Search for the cell housing the specified text and yield its [x, y] center coordinate. 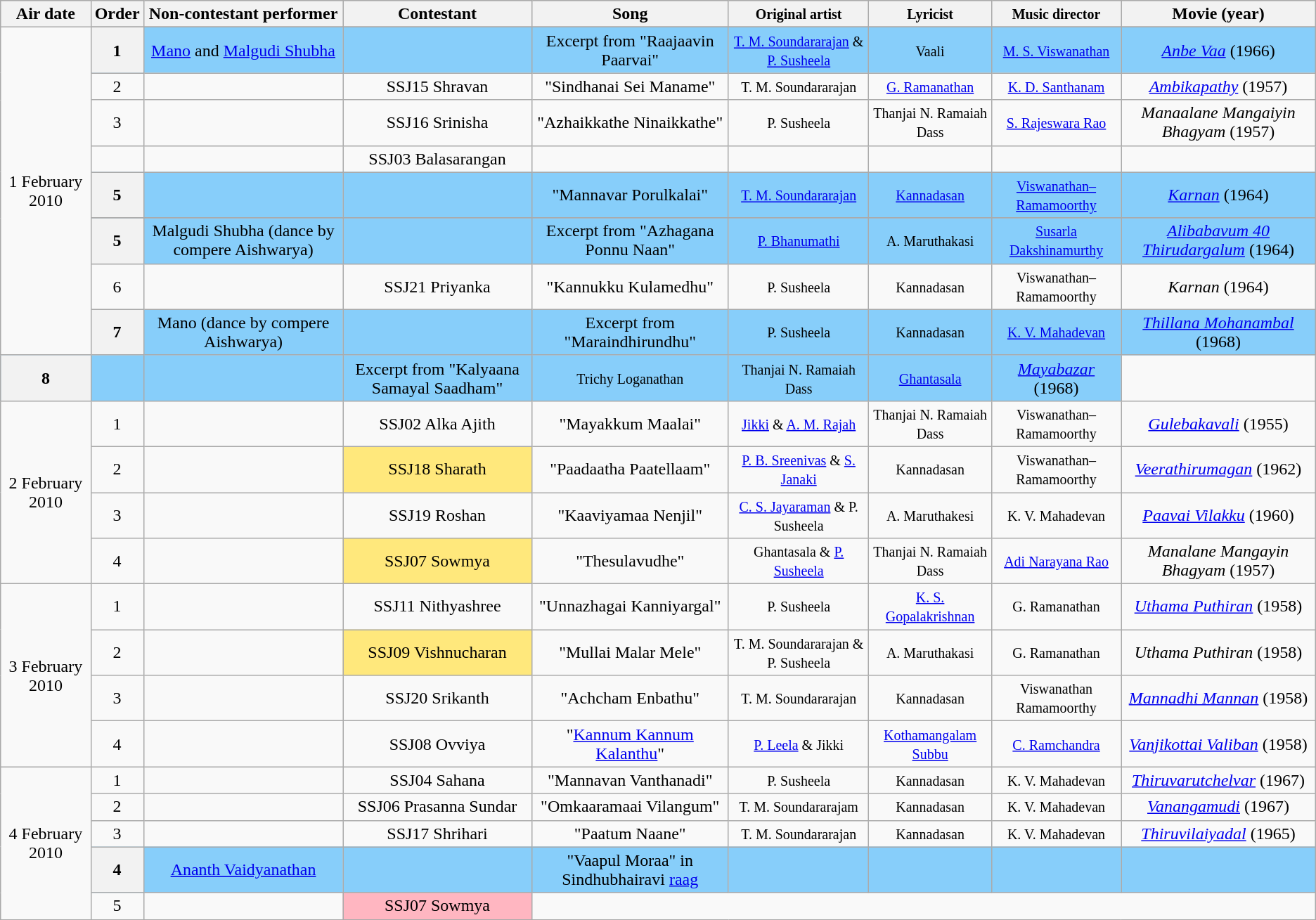
Trichy Loganathan [630, 378]
"Azhaikkathe Ninaikkathe" [630, 122]
"Mayakkum Maalai" [630, 423]
Ghantasala & P. Susheela [799, 561]
Ambikapathy (1957) [1218, 86]
"Kaaviyamaa Nenjil" [630, 514]
Alibabavum 40 Thirudargalum (1964) [1218, 240]
"Mannavar Porulkalai" [630, 195]
SSJ06 Prasanna Sundar [437, 807]
"Unnazhagai Kanniyargal" [630, 607]
Veerathirumagan (1962) [1218, 469]
Order [117, 14]
A. Maruthakesi [930, 514]
Ghantasala [930, 378]
Thiruvarutchelvar (1967) [1218, 780]
2 February 2010 [46, 492]
SSJ17 Shrihari [437, 834]
Non-contestant performer [243, 14]
Excerpt from "Maraindhirundhu" [630, 332]
"Omkaaramaai Vilangum" [630, 807]
"Vaapul Moraa" in Sindhubhairavi raag [630, 870]
Thillana Mohanambal (1968) [1218, 332]
Vanjikottai Valiban (1958) [1218, 744]
Mayabazar (1968) [1056, 378]
Contestant [437, 14]
Mano and Malgudi Shubha [243, 51]
SSJ16 Srinisha [437, 122]
K. S. Gopalakrishnan [930, 607]
"Paadaatha Paatellaam" [630, 469]
Mano (dance by compere Aishwarya) [243, 332]
Original artist [799, 14]
"Kannukku Kulamedhu" [630, 287]
7 [117, 332]
Ananth Vaidyanathan [243, 870]
Manaalane Mangaiyin Bhagyam (1957) [1218, 122]
SSJ20 Srikanth [437, 699]
"Kannum Kannum Kalanthu" [630, 744]
T. M. Soundararajam [799, 807]
S. Rajeswara Rao [1056, 122]
Movie (year) [1218, 14]
1 February 2010 [46, 191]
8 [46, 378]
SSJ19 Roshan [437, 514]
P. B. Sreenivas & S. Janaki [799, 469]
Excerpt from "Kalyaana Samayal Saadham" [437, 378]
Paavai Vilakku (1960) [1218, 514]
Excerpt from "Azhagana Ponnu Naan" [630, 240]
SSJ08 Ovviya [437, 744]
Lyricist [930, 14]
3 February 2010 [46, 675]
"Paatum Naane" [630, 834]
K. D. Santhanam [1056, 86]
C. Ramchandra [1056, 744]
Manalane Mangayin Bhagyam (1957) [1218, 561]
Adi Narayana Rao [1056, 561]
Viswanathan Ramamoorthy [1056, 699]
"Sindhanai Sei Maname" [630, 86]
"Achcham Enbathu" [630, 699]
SSJ04 Sahana [437, 780]
M. S. Viswanathan [1056, 51]
Music director [1056, 14]
6 [117, 287]
P. Bhanumathi [799, 240]
Vanangamudi (1967) [1218, 807]
SSJ21 Priyanka [437, 287]
Anbe Vaa (1966) [1218, 51]
Kothamangalam Subbu [930, 744]
Thiruvilaiyadal (1965) [1218, 834]
Excerpt from "Raajaavin Paarvai" [630, 51]
"Thesulavudhe" [630, 561]
Malgudi Shubha (dance by compere Aishwarya) [243, 240]
Mannadhi Mannan (1958) [1218, 699]
Vaali [930, 51]
Air date [46, 14]
"Mannavan Vanthanadi" [630, 780]
Jikki & A. M. Rajah [799, 423]
"Mullai Malar Mele" [630, 652]
SSJ18 Sharath [437, 469]
Song [630, 14]
4 February 2010 [46, 843]
P. Leela & Jikki [799, 744]
SSJ15 Shravan [437, 86]
SSJ11 Nithyashree [437, 607]
C. S. Jayaraman & P. Susheela [799, 514]
SSJ09 Vishnucharan [437, 652]
Gulebakavali (1955) [1218, 423]
SSJ03 Balasarangan [437, 159]
Susarla Dakshinamurthy [1056, 240]
SSJ02 Alka Ajith [437, 423]
